Locate the cell with the specified text and output its [x, y] center coordinate. 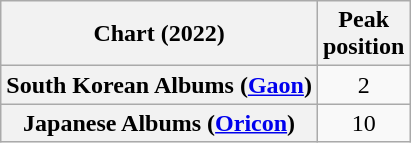
2 [363, 85]
South Korean Albums (Gaon) [160, 85]
10 [363, 123]
Japanese Albums (Oricon) [160, 123]
Chart (2022) [160, 34]
Peak position [363, 34]
